Pinpoint the cell where the given text exists, returning its [x, y] midpoint coordinate. 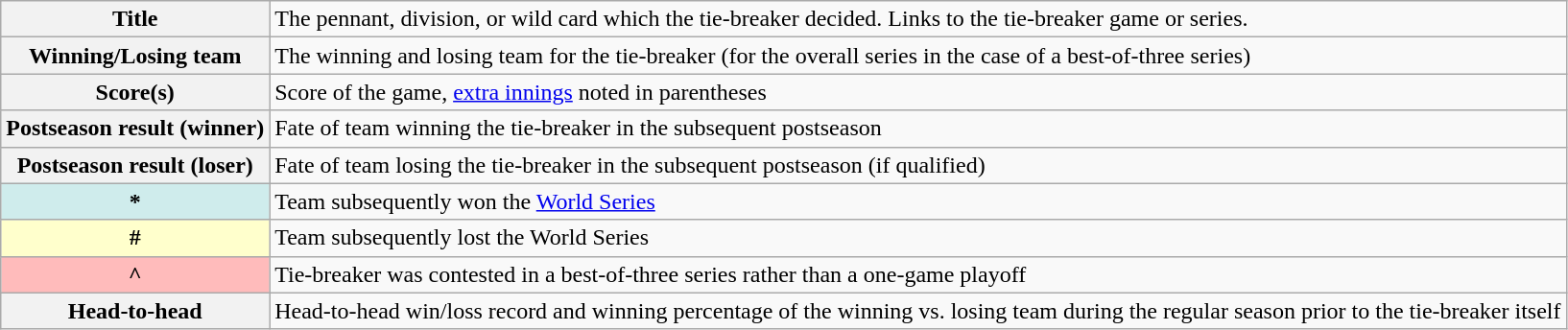
^ [135, 274]
The winning and losing team for the tie-breaker (for the overall series in the case of a best-of-three series) [917, 56]
The pennant, division, or wild card which the tie-breaker decided. Links to the tie-breaker game or series. [917, 19]
# [135, 238]
Head-to-head [135, 311]
Team subsequently lost the World Series [917, 238]
Fate of team losing the tie-breaker in the subsequent postseason (if qualified) [917, 165]
Postseason result (winner) [135, 129]
Title [135, 19]
Winning/Losing team [135, 56]
Tie-breaker was contested in a best-of-three series rather than a one-game playoff [917, 274]
Postseason result (loser) [135, 165]
Score of the game, extra innings noted in parentheses [917, 92]
Team subsequently won the World Series [917, 201]
Fate of team winning the tie-breaker in the subsequent postseason [917, 129]
Head-to-head win/loss record and winning percentage of the winning vs. losing team during the regular season prior to the tie-breaker itself [917, 311]
Score(s) [135, 92]
* [135, 201]
